Scan for the cell matching the given text and deliver its [x, y] coordinate at center. 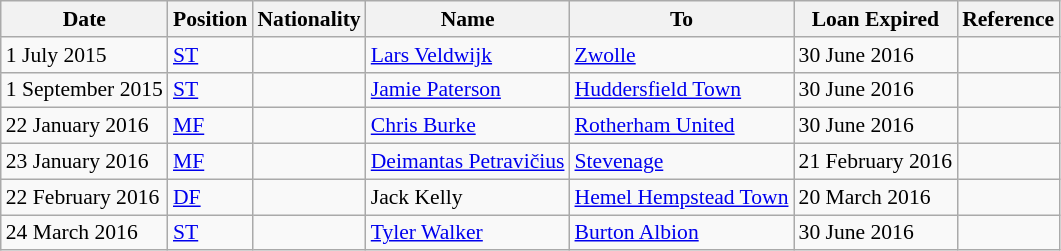
Lars Veldwijk [468, 55]
Nationality [308, 19]
Date [84, 19]
1 July 2015 [84, 55]
Zwolle [681, 55]
1 September 2015 [84, 90]
Name [468, 19]
Deimantas Petravičius [468, 162]
Reference [1008, 19]
22 February 2016 [84, 197]
Huddersfield Town [681, 90]
To [681, 19]
21 February 2016 [876, 162]
Chris Burke [468, 126]
Hemel Hempstead Town [681, 197]
24 March 2016 [84, 233]
Position [210, 19]
Jamie Paterson [468, 90]
23 January 2016 [84, 162]
Loan Expired [876, 19]
20 March 2016 [876, 197]
Burton Albion [681, 233]
DF [210, 197]
Stevenage [681, 162]
Jack Kelly [468, 197]
Tyler Walker [468, 233]
Rotherham United [681, 126]
22 January 2016 [84, 126]
